Locate the cell with the specified text and output its [X, Y] center coordinate. 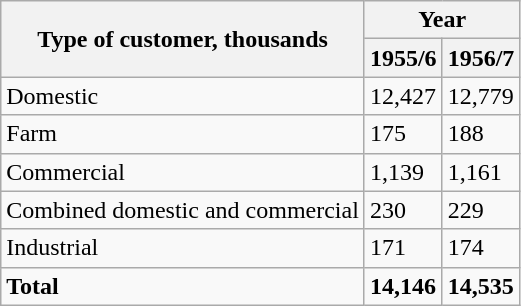
1955/6 [403, 58]
Industrial [183, 248]
14,535 [481, 286]
12,427 [403, 96]
188 [481, 134]
230 [403, 210]
Year [442, 20]
174 [481, 248]
14,146 [403, 286]
1956/7 [481, 58]
Total [183, 286]
12,779 [481, 96]
Farm [183, 134]
Domestic [183, 96]
Commercial [183, 172]
Type of customer, thousands [183, 39]
Combined domestic and commercial [183, 210]
1,139 [403, 172]
229 [481, 210]
1,161 [481, 172]
171 [403, 248]
175 [403, 134]
